Search for the cell housing the specified text and yield its [X, Y] center coordinate. 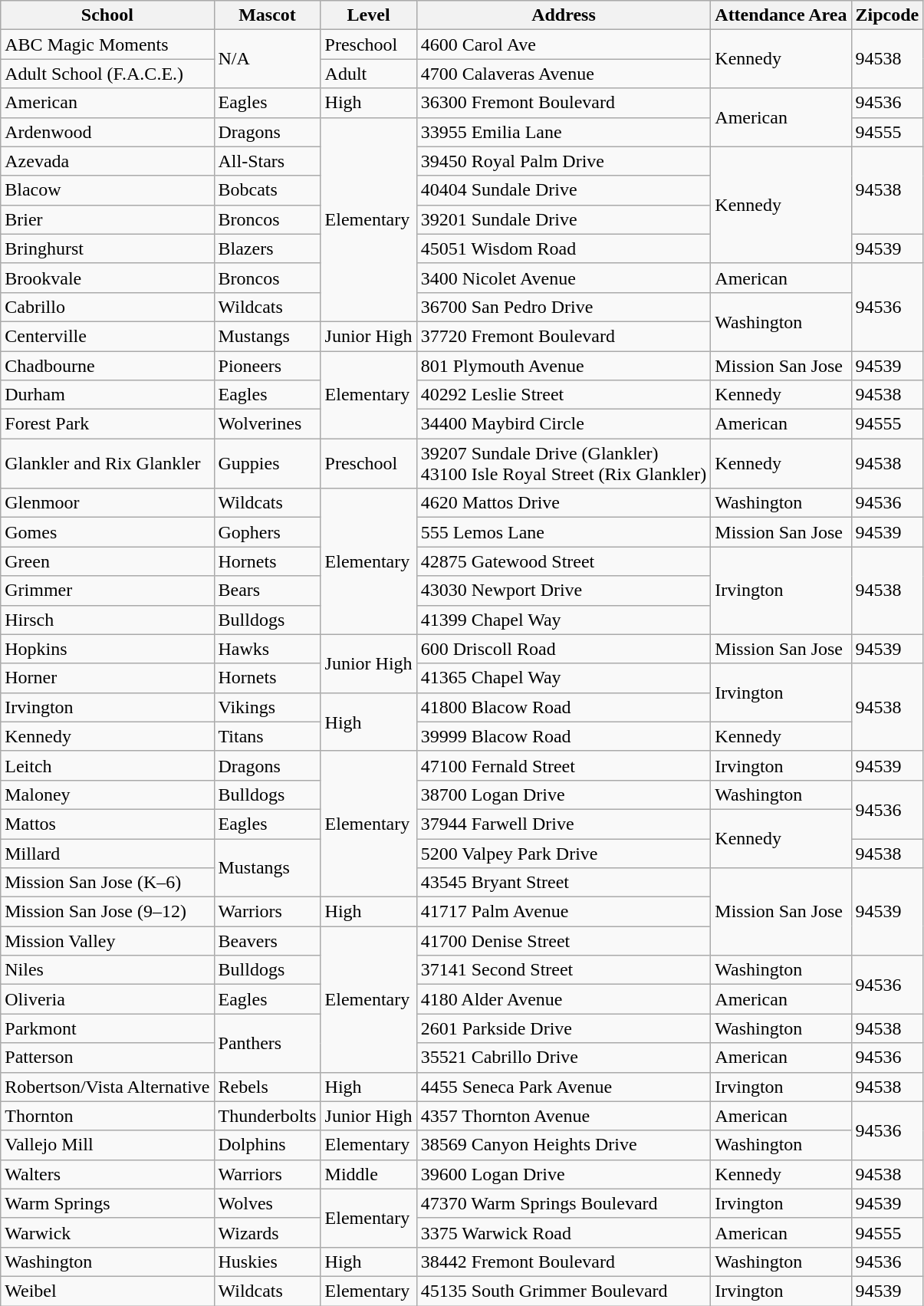
Dolphins [267, 1145]
36300 Fremont Boulevard [564, 103]
2601 Parkside Drive [564, 1028]
Oliveria [107, 999]
Guppies [267, 463]
School [107, 15]
Bobcats [267, 190]
4600 Carol Ave [564, 44]
Walters [107, 1174]
Huskies [267, 1262]
39201 Sundale Drive [564, 219]
Hopkins [107, 649]
Zipcode [887, 15]
Maloney [107, 794]
4700 Calaveras Avenue [564, 74]
555 Lemos Lane [564, 532]
Gomes [107, 532]
Mission Valley [107, 941]
Chadbourne [107, 366]
Ardenwood [107, 132]
Leitch [107, 765]
5200 Valpey Park Drive [564, 854]
Patterson [107, 1058]
4357 Thornton Avenue [564, 1116]
37944 Farwell Drive [564, 824]
Brier [107, 219]
43545 Bryant Street [564, 883]
Brookvale [107, 278]
Beavers [267, 941]
Glenmoor [107, 503]
39207 Sundale Drive (Glankler)43100 Isle Royal Street (Rix Glankler) [564, 463]
Wolves [267, 1203]
Hawks [267, 649]
38442 Fremont Boulevard [564, 1262]
Glankler and Rix Glankler [107, 463]
Wizards [267, 1232]
801 Plymouth Avenue [564, 366]
Mission San Jose (K–6) [107, 883]
Millard [107, 854]
Forest Park [107, 424]
Warwick [107, 1232]
Niles [107, 970]
42875 Gatewood Street [564, 561]
Vikings [267, 707]
4620 Mattos Drive [564, 503]
41717 Palm Avenue [564, 912]
Blacow [107, 190]
41365 Chapel Way [564, 678]
Mattos [107, 824]
47370 Warm Springs Boulevard [564, 1203]
41700 Denise Street [564, 941]
Attendance Area [781, 15]
Cabrillo [107, 307]
Thunderbolts [267, 1116]
Azevada [107, 161]
38569 Canyon Heights Drive [564, 1145]
Mission San Jose (9–12) [107, 912]
Warm Springs [107, 1203]
3375 Warwick Road [564, 1232]
N/A [267, 59]
37720 Fremont Boulevard [564, 336]
Wolverines [267, 424]
Adult [368, 74]
34400 Maybird Circle [564, 424]
Robertson/Vista Alternative [107, 1087]
Panthers [267, 1043]
43030 Newport Drive [564, 590]
40292 Leslie Street [564, 395]
Address [564, 15]
Mascot [267, 15]
All-Stars [267, 161]
45135 South Grimmer Boulevard [564, 1291]
4455 Seneca Park Avenue [564, 1087]
Adult School (F.A.C.E.) [107, 74]
Parkmont [107, 1028]
Level [368, 15]
Thornton [107, 1116]
37141 Second Street [564, 970]
39450 Royal Palm Drive [564, 161]
ABC Magic Moments [107, 44]
35521 Cabrillo Drive [564, 1058]
40404 Sundale Drive [564, 190]
Grimmer [107, 590]
Durham [107, 395]
4180 Alder Avenue [564, 999]
Weibel [107, 1291]
Hirsch [107, 620]
Middle [368, 1174]
45051 Wisdom Road [564, 248]
Rebels [267, 1087]
47100 Fernald Street [564, 765]
600 Driscoll Road [564, 649]
39600 Logan Drive [564, 1174]
33955 Emilia Lane [564, 132]
Bringhurst [107, 248]
36700 San Pedro Drive [564, 307]
Pioneers [267, 366]
Centerville [107, 336]
Vallejo Mill [107, 1145]
39999 Blacow Road [564, 736]
Titans [267, 736]
38700 Logan Drive [564, 794]
Green [107, 561]
Horner [107, 678]
41800 Blacow Road [564, 707]
41399 Chapel Way [564, 620]
3400 Nicolet Avenue [564, 278]
Blazers [267, 248]
Gophers [267, 532]
Bears [267, 590]
